Provide the (X, Y) coordinate of the cell's center where the given text is located.  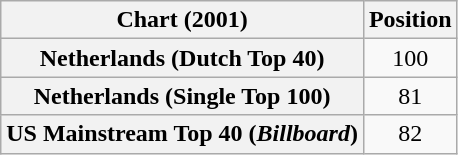
100 (410, 58)
82 (410, 134)
US Mainstream Top 40 (Billboard) (182, 134)
Netherlands (Dutch Top 40) (182, 58)
Chart (2001) (182, 20)
Position (410, 20)
81 (410, 96)
Netherlands (Single Top 100) (182, 96)
